Return [x, y] of the center of cell containing provided text 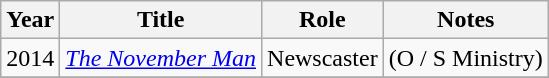
Notes [466, 20]
Title [161, 20]
(O / S Ministry) [466, 58]
Role [323, 20]
Newscaster [323, 58]
2014 [30, 58]
Year [30, 20]
The November Man [161, 58]
